Return (x, y) of the center of cell containing provided text 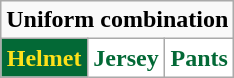
Helmet (44, 58)
Pants (200, 58)
Jersey (126, 58)
Uniform combination (118, 20)
